Detect which cell encompasses the target text, then output its (x, y) center coordinate. 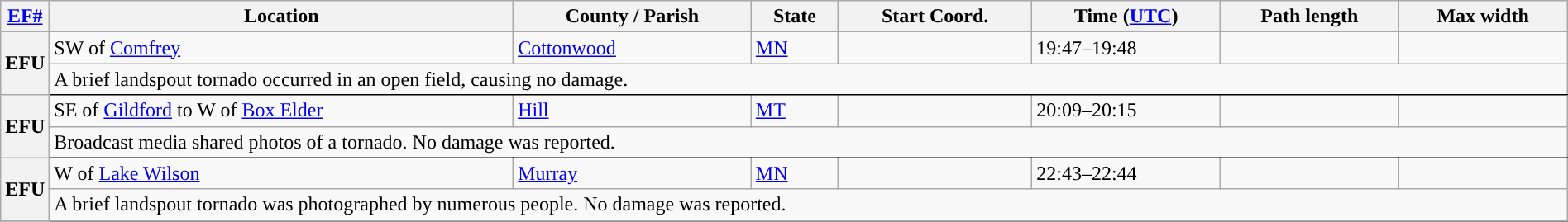
Start Coord. (935, 17)
Path length (1310, 17)
Time (UTC) (1126, 17)
W of Lake Wilson (281, 173)
Max width (1483, 17)
19:47–19:48 (1126, 48)
County / Parish (633, 17)
A brief landspout tornado was photographed by numerous people. No damage was reported. (809, 205)
State (794, 17)
Hill (633, 111)
Murray (633, 173)
Cottonwood (633, 48)
EF# (25, 17)
Broadcast media shared photos of a tornado. No damage was reported. (809, 142)
MT (794, 111)
A brief landspout tornado occurred in an open field, causing no damage. (809, 79)
SW of Comfrey (281, 48)
Location (281, 17)
20:09–20:15 (1126, 111)
22:43–22:44 (1126, 173)
SE of Gildford to W of Box Elder (281, 111)
